Identify which cell holds the provided text, then report its [X, Y] central coordinate. 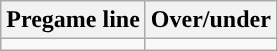
Pregame line [74, 20]
Over/under [210, 20]
